Capture the cell that displays the provided text and extract its (x, y) central coordinate. 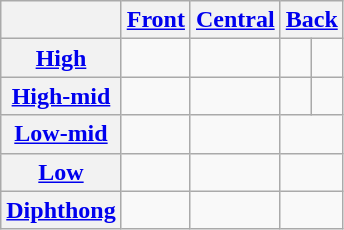
High (61, 58)
Low-mid (61, 134)
Diphthong (61, 210)
Central (235, 20)
Front (156, 20)
Low (61, 172)
Back (312, 20)
High-mid (61, 96)
